Scan for the cell matching the given text and deliver its (X, Y) coordinate at center. 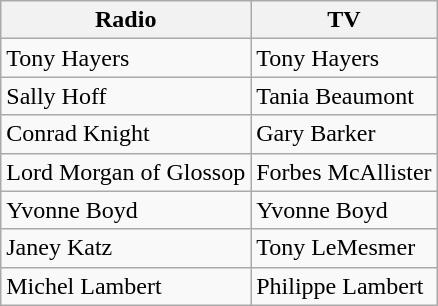
Conrad Knight (126, 134)
Tania Beaumont (344, 96)
Lord Morgan of Glossop (126, 172)
Tony LeMesmer (344, 248)
Radio (126, 20)
Michel Lambert (126, 286)
TV (344, 20)
Gary Barker (344, 134)
Forbes McAllister (344, 172)
Sally Hoff (126, 96)
Philippe Lambert (344, 286)
Janey Katz (126, 248)
